Identify which cell holds the provided text, then report its (X, Y) central coordinate. 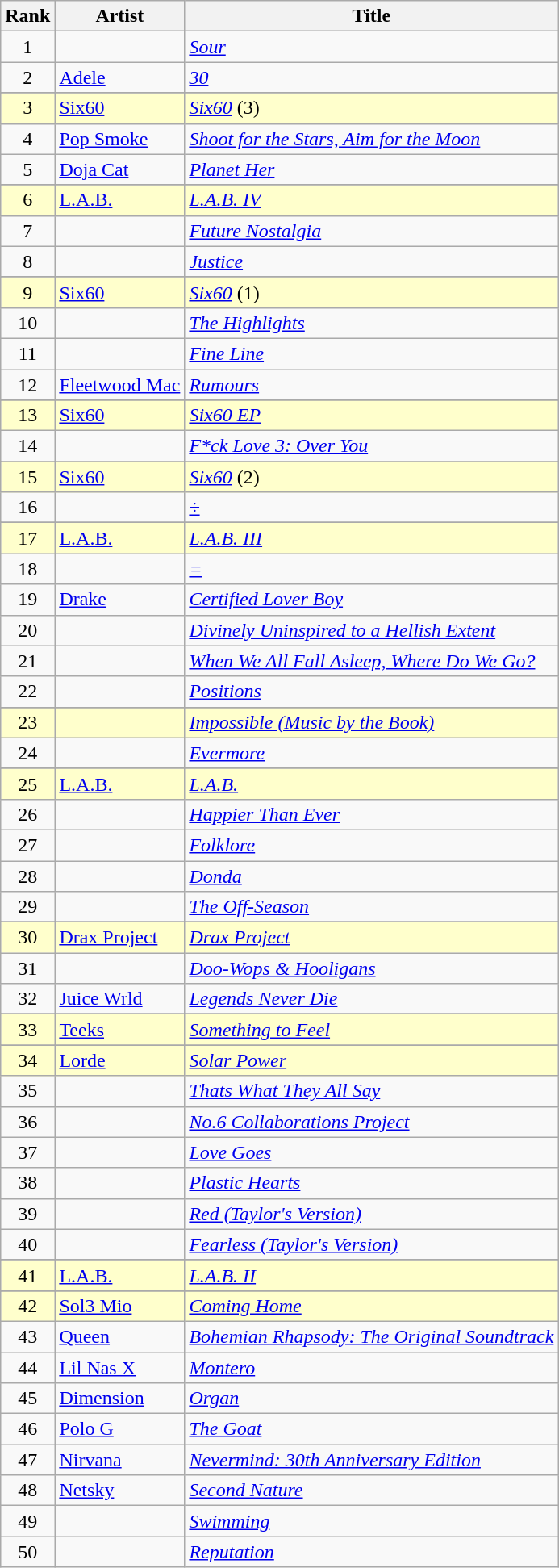
50 (27, 1552)
Thats What They All Say (371, 1091)
Six60 (3) (371, 108)
Lorde (119, 1060)
Sol3 Mio (119, 1306)
29 (27, 907)
43 (27, 1336)
Pop Smoke (119, 139)
9 (27, 292)
When We All Fall Asleep, Where Do We Go? (371, 661)
Red (Taylor's Version) (371, 1214)
Solar Power (371, 1060)
1 (27, 47)
25 (27, 784)
Doo-Wops & Hooligans (371, 968)
47 (27, 1460)
39 (27, 1214)
Juice Wrld (119, 999)
31 (27, 968)
Rank (27, 16)
20 (27, 630)
Donda (371, 876)
Drake (119, 600)
35 (27, 1091)
Shoot for the Stars, Aim for the Moon (371, 139)
19 (27, 600)
Netsky (119, 1491)
Doja Cat (119, 169)
L.A.B. III (371, 538)
Positions (371, 692)
45 (27, 1399)
Love Goes (371, 1152)
28 (27, 876)
Organ (371, 1399)
Nevermind: 30th Anniversary Edition (371, 1460)
Happier Than Ever (371, 814)
Reputation (371, 1552)
Divinely Uninspired to a Hellish Extent (371, 630)
8 (27, 261)
Lil Nas X (119, 1368)
37 (27, 1152)
5 (27, 169)
F*ck Love 3: Over You (371, 446)
Fleetwood Mac (119, 385)
16 (27, 508)
Queen (119, 1336)
21 (27, 661)
7 (27, 231)
12 (27, 385)
44 (27, 1368)
Artist (119, 16)
No.6 Collaborations Project (371, 1122)
Bohemian Rhapsody: The Original Soundtrack (371, 1336)
10 (27, 323)
48 (27, 1491)
Six60 (1) (371, 292)
36 (27, 1122)
27 (27, 845)
Swimming (371, 1521)
34 (27, 1060)
33 (27, 1030)
4 (27, 139)
38 (27, 1183)
14 (27, 446)
The Goat (371, 1429)
Something to Feel (371, 1030)
23 (27, 722)
24 (27, 753)
Fine Line (371, 353)
Planet Her (371, 169)
3 (27, 108)
÷ (371, 508)
Adele (119, 77)
L.A.B. II (371, 1275)
Impossible (Music by the Book) (371, 722)
Rumours (371, 385)
Second Nature (371, 1491)
49 (27, 1521)
= (371, 569)
Montero (371, 1368)
26 (27, 814)
11 (27, 353)
Nirvana (119, 1460)
Title (371, 16)
The Highlights (371, 323)
Sour (371, 47)
Justice (371, 261)
6 (27, 200)
41 (27, 1275)
The Off-Season (371, 907)
Legends Never Die (371, 999)
17 (27, 538)
46 (27, 1429)
Polo G (119, 1429)
18 (27, 569)
2 (27, 77)
15 (27, 477)
22 (27, 692)
32 (27, 999)
13 (27, 416)
Evermore (371, 753)
Teeks (119, 1030)
Folklore (371, 845)
Dimension (119, 1399)
Coming Home (371, 1306)
Six60 EP (371, 416)
Six60 (2) (371, 477)
42 (27, 1306)
Plastic Hearts (371, 1183)
Future Nostalgia (371, 231)
Fearless (Taylor's Version) (371, 1244)
Certified Lover Boy (371, 600)
L.A.B. IV (371, 200)
40 (27, 1244)
